Pinpoint the cell where the given text exists, returning its [x, y] midpoint coordinate. 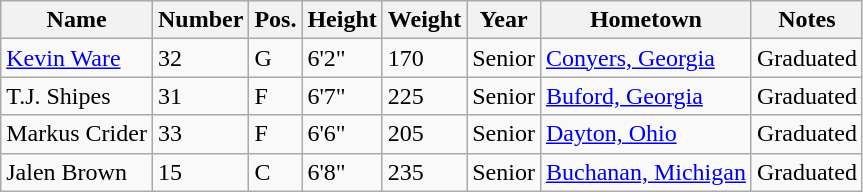
Buford, Georgia [646, 96]
T.J. Shipes [77, 96]
Buchanan, Michigan [646, 172]
6'7" [342, 96]
Height [342, 20]
6'2" [342, 58]
C [276, 172]
Notes [806, 20]
Conyers, Georgia [646, 58]
Dayton, Ohio [646, 134]
33 [200, 134]
Kevin Ware [77, 58]
Number [200, 20]
15 [200, 172]
31 [200, 96]
6'8" [342, 172]
Hometown [646, 20]
170 [424, 58]
Weight [424, 20]
Markus Crider [77, 134]
Name [77, 20]
Jalen Brown [77, 172]
G [276, 58]
6'6" [342, 134]
225 [424, 96]
205 [424, 134]
Pos. [276, 20]
32 [200, 58]
Year [504, 20]
235 [424, 172]
